Provide the (X, Y) coordinate of the cell's center where the given text is located.  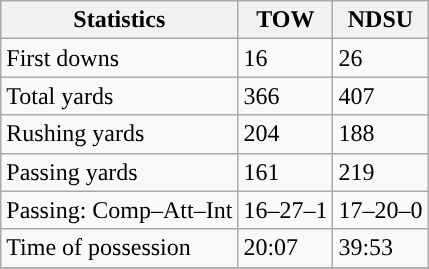
39:53 (380, 248)
17–20–0 (380, 210)
188 (380, 134)
26 (380, 58)
Passing: Comp–Att–Int (120, 210)
366 (286, 96)
16–27–1 (286, 210)
Time of possession (120, 248)
16 (286, 58)
Total yards (120, 96)
First downs (120, 58)
TOW (286, 20)
407 (380, 96)
20:07 (286, 248)
219 (380, 172)
204 (286, 134)
Passing yards (120, 172)
NDSU (380, 20)
Statistics (120, 20)
Rushing yards (120, 134)
161 (286, 172)
